Return the (X, Y) coordinate for the center point of the cell that contains the specified text.  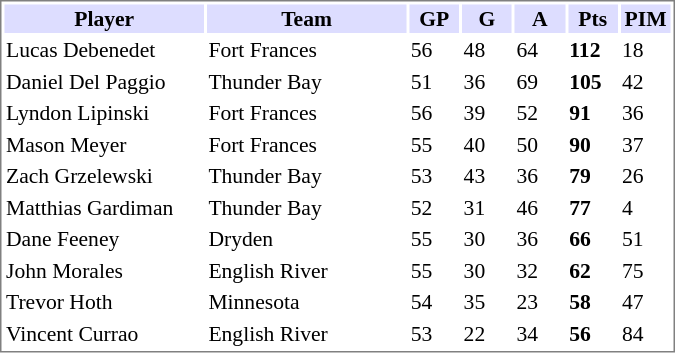
48 (487, 50)
34 (540, 334)
Dryden (306, 239)
47 (646, 302)
18 (646, 50)
A (540, 18)
54 (434, 302)
37 (646, 144)
79 (593, 176)
46 (540, 208)
PIM (646, 18)
75 (646, 270)
40 (487, 144)
84 (646, 334)
Zach Grzelewski (104, 176)
62 (593, 270)
35 (487, 302)
Trevor Hoth (104, 302)
Dane Feeney (104, 239)
42 (646, 82)
Vincent Currao (104, 334)
77 (593, 208)
Daniel Del Paggio (104, 82)
43 (487, 176)
58 (593, 302)
26 (646, 176)
John Morales (104, 270)
39 (487, 113)
112 (593, 50)
Pts (593, 18)
23 (540, 302)
Team (306, 18)
69 (540, 82)
GP (434, 18)
Minnesota (306, 302)
31 (487, 208)
Player (104, 18)
91 (593, 113)
64 (540, 50)
22 (487, 334)
Matthias Gardiman (104, 208)
32 (540, 270)
4 (646, 208)
G (487, 18)
Mason Meyer (104, 144)
Lucas Debenedet (104, 50)
50 (540, 144)
66 (593, 239)
105 (593, 82)
Lyndon Lipinski (104, 113)
90 (593, 144)
